Provide the [x, y] coordinate of the cell's center where the given text is located.  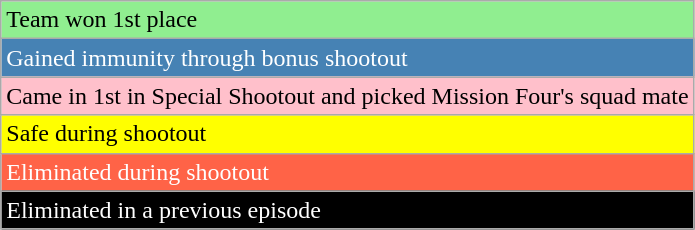
Came in 1st in Special Shootout and picked Mission Four's squad mate [348, 96]
Gained immunity through bonus shootout [348, 58]
Safe during shootout [348, 134]
Eliminated during shootout [348, 172]
Eliminated in a previous episode [348, 210]
Team won 1st place [348, 20]
